Extract the [x, y] coordinate from the center of the cell holding the provided text.  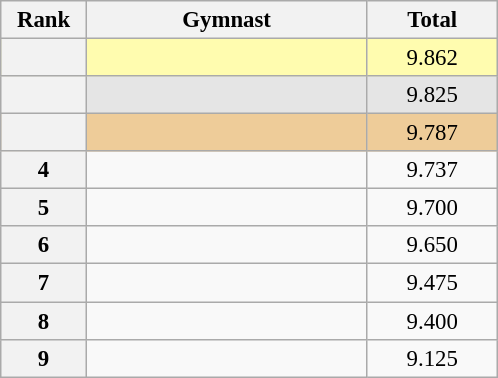
9.737 [432, 170]
Total [432, 20]
6 [44, 245]
8 [44, 321]
9.650 [432, 245]
Rank [44, 20]
9.125 [432, 358]
9.825 [432, 95]
9.862 [432, 58]
9.787 [432, 133]
Gymnast [226, 20]
7 [44, 283]
9.475 [432, 283]
9.400 [432, 321]
9 [44, 358]
9.700 [432, 208]
5 [44, 208]
4 [44, 170]
